Locate the cell with the specified text and output its [X, Y] center coordinate. 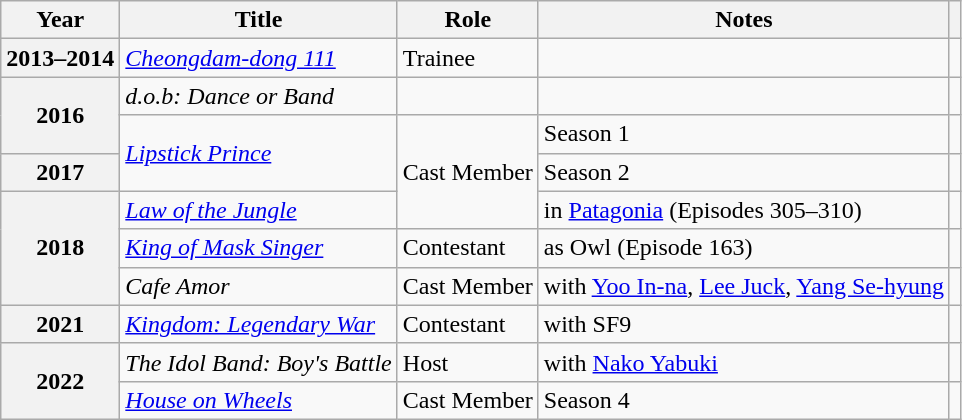
Lipstick Prince [258, 153]
Title [258, 20]
with Yoo In-na, Lee Juck, Yang Se-hyung [744, 286]
with Nako Yabuki [744, 362]
Law of the Jungle [258, 210]
Season 1 [744, 134]
Season 2 [744, 172]
2016 [60, 115]
Host [468, 362]
with SF9 [744, 324]
The Idol Band: Boy's Battle [258, 362]
Cafe Amor [258, 286]
King of Mask Singer [258, 248]
Role [468, 20]
2021 [60, 324]
Trainee [468, 58]
in Patagonia (Episodes 305–310) [744, 210]
as Owl (Episode 163) [744, 248]
Kingdom: Legendary War [258, 324]
Notes [744, 20]
2017 [60, 172]
Year [60, 20]
d.o.b: Dance or Band [258, 96]
Cheongdam-dong 111 [258, 58]
2022 [60, 381]
2013–2014 [60, 58]
Season 4 [744, 400]
House on Wheels [258, 400]
2018 [60, 248]
